Detect which cell encompasses the target text, then output its (x, y) center coordinate. 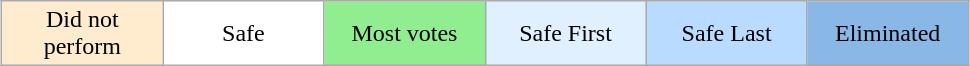
Did not perform (82, 34)
Most votes (404, 34)
Safe (244, 34)
Safe First (566, 34)
Safe Last (726, 34)
Eliminated (888, 34)
